From the cell containing the given text, extract its center point as [X, Y] coordinate. 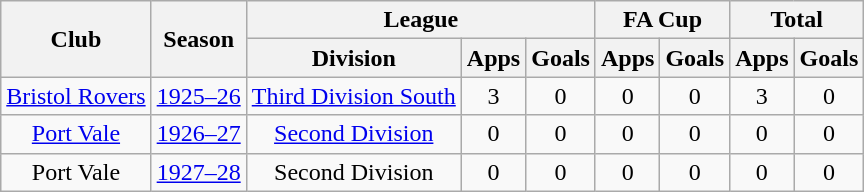
Total [797, 20]
1926–27 [198, 134]
Third Division South [354, 96]
League [420, 20]
FA Cup [662, 20]
Division [354, 58]
1925–26 [198, 96]
Club [76, 39]
Season [198, 39]
Bristol Rovers [76, 96]
1927–28 [198, 172]
